Search for the cell housing the specified text and yield its (X, Y) center coordinate. 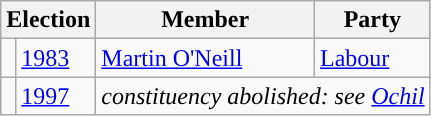
1983 (56, 58)
Martin O'Neill (206, 58)
1997 (56, 96)
Labour (373, 58)
Election (48, 20)
Party (373, 20)
Member (206, 20)
constituency abolished: see Ochil (263, 96)
